Detect which cell encompasses the target text, then output its [x, y] center coordinate. 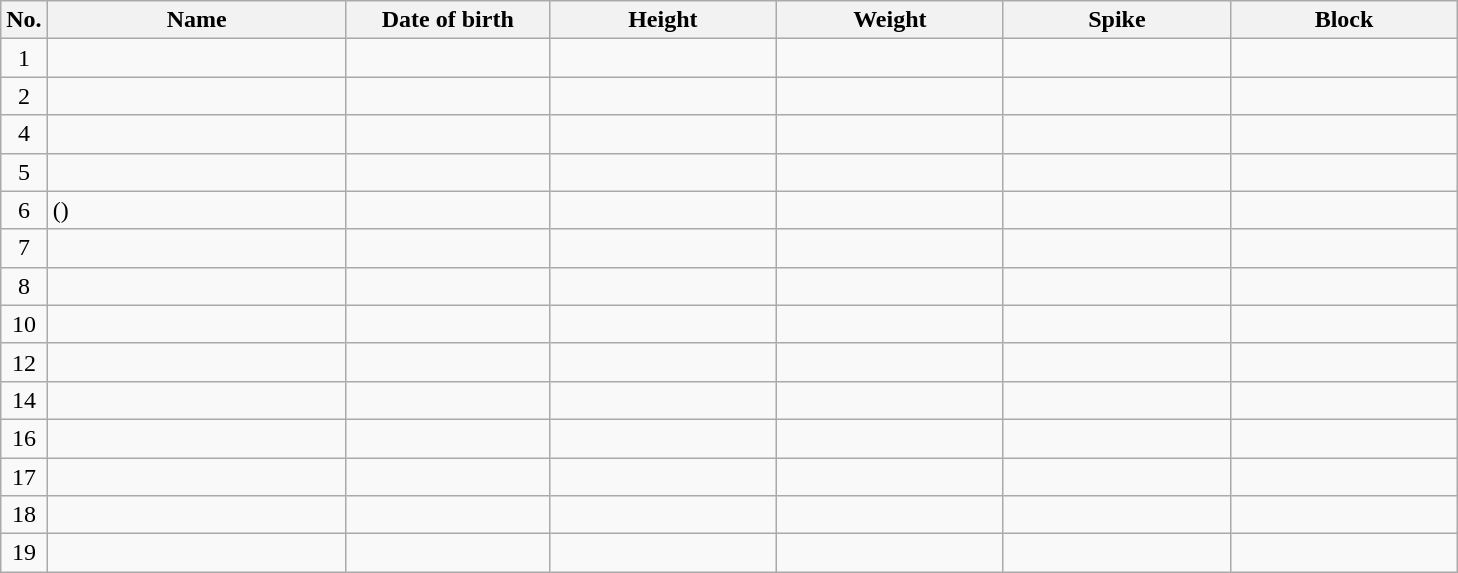
14 [24, 400]
Block [1344, 20]
10 [24, 324]
2 [24, 96]
() [196, 210]
12 [24, 362]
1 [24, 58]
4 [24, 134]
7 [24, 248]
Height [662, 20]
5 [24, 172]
6 [24, 210]
Date of birth [448, 20]
Weight [890, 20]
8 [24, 286]
19 [24, 553]
No. [24, 20]
Name [196, 20]
16 [24, 438]
17 [24, 477]
18 [24, 515]
Spike [1116, 20]
